Detect which cell encompasses the target text, then output its [X, Y] center coordinate. 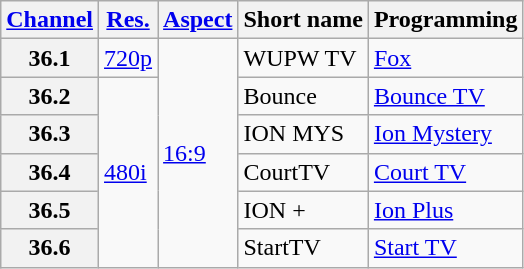
Ion Mystery [446, 134]
Channel [50, 20]
Programming [446, 20]
Res. [128, 20]
CourtTV [303, 172]
720p [128, 58]
ION MYS [303, 134]
36.4 [50, 172]
Ion Plus [446, 210]
StartTV [303, 248]
36.5 [50, 210]
36.1 [50, 58]
Fox [446, 58]
480i [128, 172]
Court TV [446, 172]
16:9 [198, 153]
Start TV [446, 248]
ION + [303, 210]
WUPW TV [303, 58]
Bounce TV [446, 96]
Aspect [198, 20]
Short name [303, 20]
36.6 [50, 248]
36.2 [50, 96]
Bounce [303, 96]
36.3 [50, 134]
